Locate the cell with the specified text and output its (x, y) center coordinate. 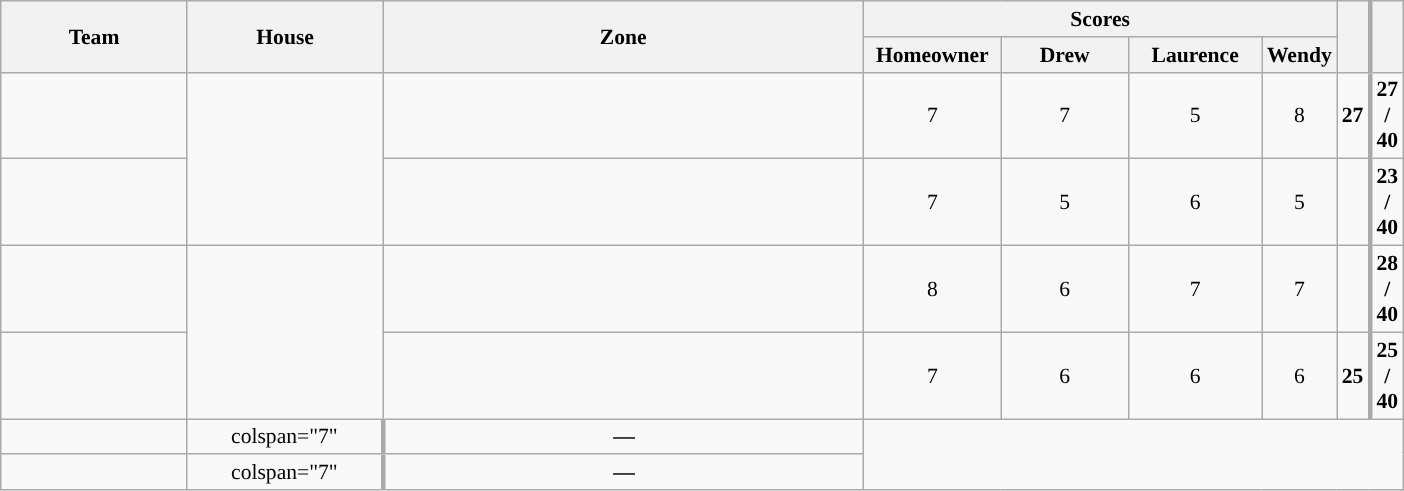
Zone (624, 36)
Wendy (1300, 55)
Team (94, 36)
27 / 40 (1386, 116)
28 / 40 (1386, 290)
25 (1354, 376)
Drew (1064, 55)
Homeowner (932, 55)
23 / 40 (1386, 202)
House (285, 36)
25 / 40 (1386, 376)
Laurence (1194, 55)
Scores (1100, 19)
27 (1354, 116)
